Output the [X, Y] coordinate of the center of the cell containing the given text.  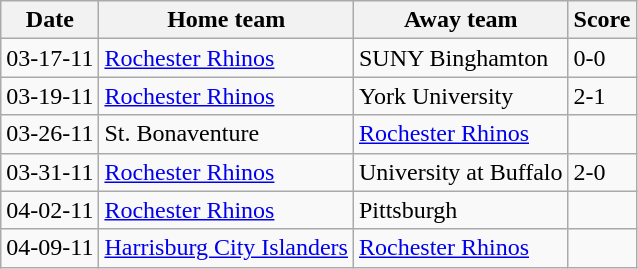
St. Bonaventure [226, 134]
SUNY Binghamton [460, 58]
University at Buffalo [460, 172]
03-26-11 [50, 134]
04-02-11 [50, 210]
03-17-11 [50, 58]
Pittsburgh [460, 210]
Away team [460, 20]
03-31-11 [50, 172]
York University [460, 96]
Harrisburg City Islanders [226, 248]
2-1 [602, 96]
Score [602, 20]
03-19-11 [50, 96]
2-0 [602, 172]
Home team [226, 20]
Date [50, 20]
0-0 [602, 58]
04-09-11 [50, 248]
